Locate the cell with the specified text and output its [x, y] center coordinate. 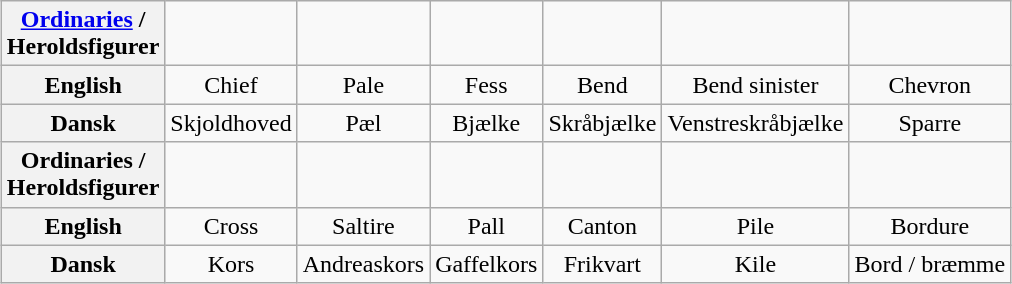
Kors [231, 264]
Cross [231, 226]
Bend [602, 85]
Bordure [930, 226]
Chevron [930, 85]
Pall [486, 226]
Venstreskråbjælke [756, 123]
Sparre [930, 123]
Kile [756, 264]
Bjælke [486, 123]
Saltire [363, 226]
Skjoldhoved [231, 123]
Andreaskors [363, 264]
Bord / bræmme [930, 264]
Pile [756, 226]
Frikvart [602, 264]
Bend sinister [756, 85]
Pæl [363, 123]
Pale [363, 85]
Fess [486, 85]
Canton [602, 226]
Chief [231, 85]
Gaffelkors [486, 264]
Skråbjælke [602, 123]
